Determine the [x, y] coordinate at the center of the cell enclosing the given text.  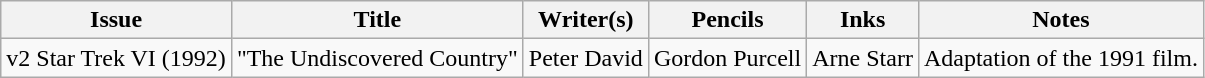
Pencils [727, 20]
Gordon Purcell [727, 58]
v2 Star Trek VI (1992) [116, 58]
Writer(s) [586, 20]
Issue [116, 20]
Inks [863, 20]
Peter David [586, 58]
Arne Starr [863, 58]
Adaptation of the 1991 film. [1060, 58]
"The Undiscovered Country" [377, 58]
Notes [1060, 20]
Title [377, 20]
